Identify which cell holds the provided text, then report its (x, y) central coordinate. 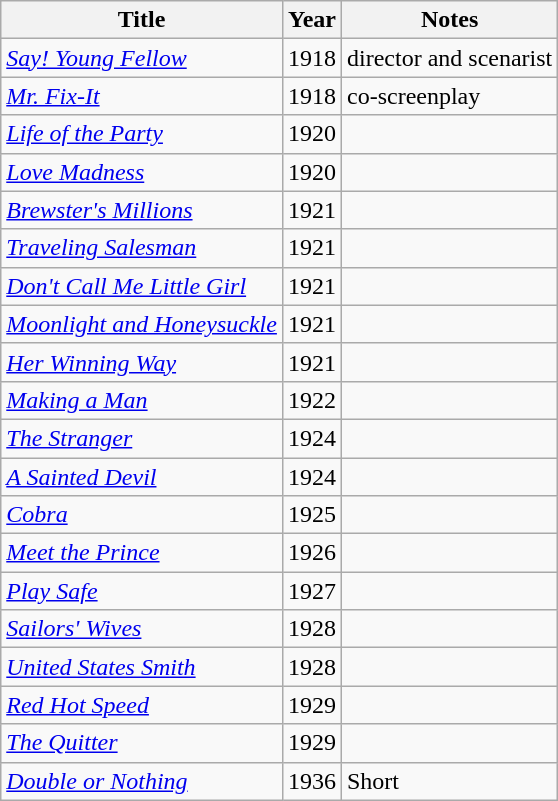
Short (449, 781)
Brewster's Millions (142, 210)
Meet the Prince (142, 553)
Title (142, 20)
Life of the Party (142, 134)
Cobra (142, 515)
Double or Nothing (142, 781)
United States Smith (142, 667)
Sailors' Wives (142, 629)
A Sainted Devil (142, 477)
The Stranger (142, 438)
1936 (312, 781)
Year (312, 20)
1927 (312, 591)
1925 (312, 515)
Don't Call Me Little Girl (142, 286)
Notes (449, 20)
director and scenarist (449, 58)
Love Madness (142, 172)
Her Winning Way (142, 362)
1922 (312, 400)
1926 (312, 553)
Moonlight and Honeysuckle (142, 324)
Play Safe (142, 591)
The Quitter (142, 743)
Say! Young Fellow (142, 58)
Red Hot Speed (142, 705)
Making a Man (142, 400)
Traveling Salesman (142, 248)
co-screenplay (449, 96)
Mr. Fix-It (142, 96)
